Capture the cell that displays the provided text and extract its (X, Y) central coordinate. 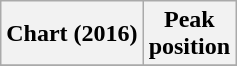
Chart (2016) (72, 34)
Peakposition (189, 34)
